Detect which cell encompasses the target text, then output its [X, Y] center coordinate. 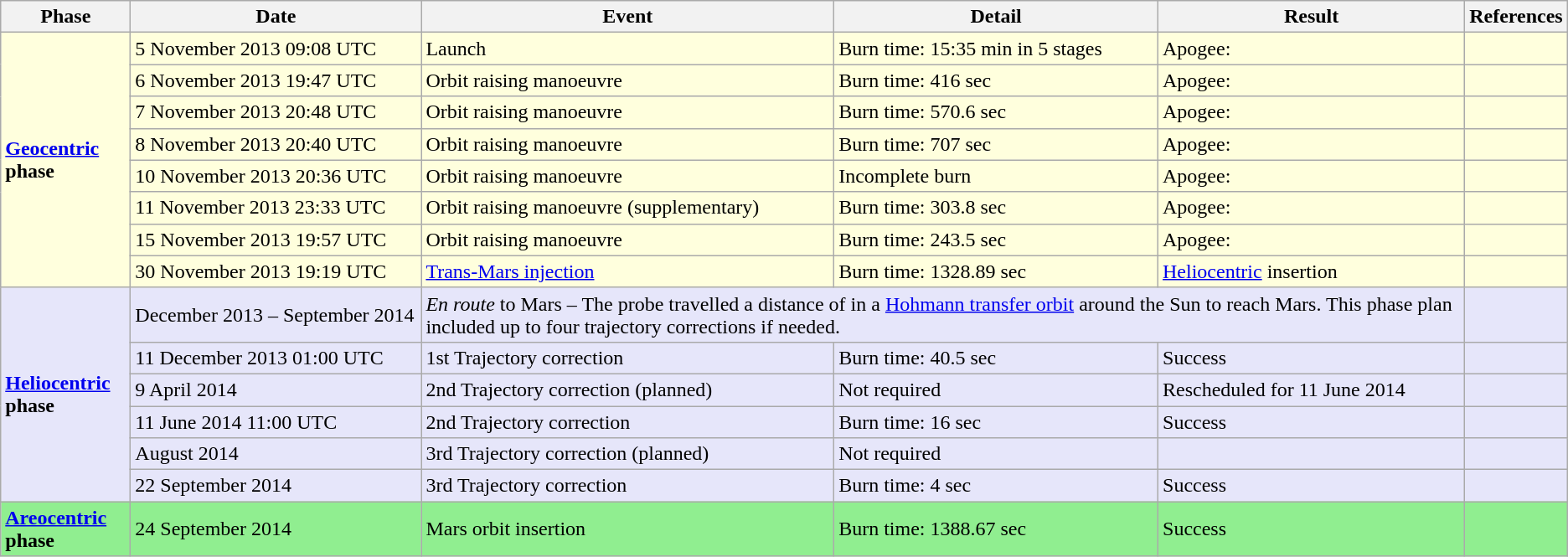
24 September 2014 [276, 529]
Event [628, 17]
Trans-Mars injection [628, 271]
Date [276, 17]
Areocentric phase [65, 529]
Burn time: 15:35 min in 5 stages [997, 49]
References [1516, 17]
Burn time: 416 sec [997, 80]
Burn time: 243.5 sec [997, 240]
3rd Trajectory correction (planned) [628, 454]
22 September 2014 [276, 486]
6 November 2013 19:47 UTC [276, 80]
2nd Trajectory correction [628, 421]
2nd Trajectory correction (planned) [628, 389]
10 November 2013 20:36 UTC [276, 176]
Orbit raising manoeuvre (supplementary) [628, 208]
Burn time: 16 sec [997, 421]
30 November 2013 19:19 UTC [276, 271]
Burn time: 303.8 sec [997, 208]
5 November 2013 09:08 UTC [276, 49]
Detail [997, 17]
15 November 2013 19:57 UTC [276, 240]
Heliocentric insertion [1312, 271]
Result [1312, 17]
11 December 2013 01:00 UTC [276, 358]
11 June 2014 11:00 UTC [276, 421]
August 2014 [276, 454]
3rd Trajectory correction [628, 486]
Heliocentric phase [65, 394]
11 November 2013 23:33 UTC [276, 208]
December 2013 – September 2014 [276, 315]
Launch [628, 49]
8 November 2013 20:40 UTC [276, 144]
Mars orbit insertion [628, 529]
1st Trajectory correction [628, 358]
Burn time: 40.5 sec [997, 358]
Burn time: 707 sec [997, 144]
Burn time: 4 sec [997, 486]
Rescheduled for 11 June 2014 [1312, 389]
Phase [65, 17]
7 November 2013 20:48 UTC [276, 112]
Geocentric phase [65, 160]
Burn time: 1328.89 sec [997, 271]
Burn time: 570.6 sec [997, 112]
Incomplete burn [997, 176]
Burn time: 1388.67 sec [997, 529]
9 April 2014 [276, 389]
